Search for the cell housing the specified text and yield its [X, Y] center coordinate. 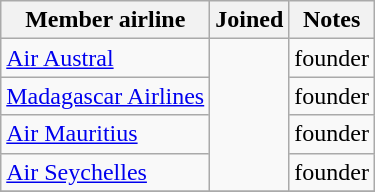
Air Austral [106, 58]
Air Mauritius [106, 134]
Air Seychelles [106, 172]
Notes [332, 20]
Joined [250, 20]
Member airline [106, 20]
Madagascar Airlines [106, 96]
